Extract the [x, y] coordinate from the center of the cell holding the provided text.  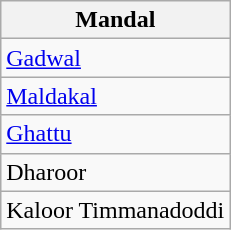
Gadwal [116, 58]
Ghattu [116, 134]
Mandal [116, 20]
Kaloor Timmanadoddi [116, 210]
Maldakal [116, 96]
Dharoor [116, 172]
